Search for the cell housing the specified text and yield its [x, y] center coordinate. 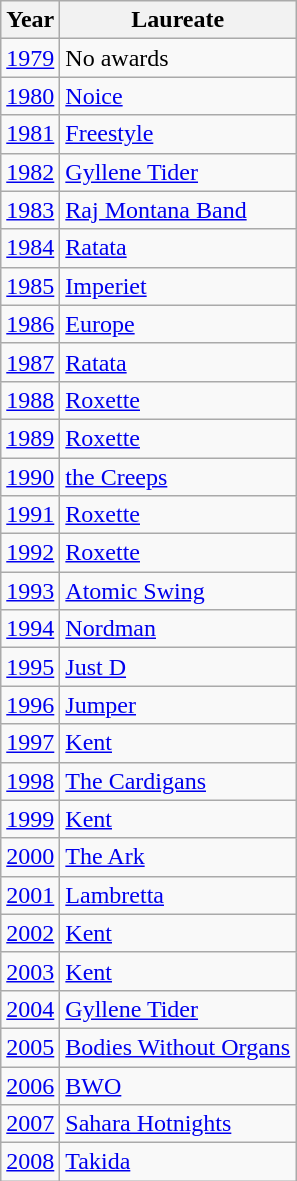
1996 [30, 705]
2004 [30, 1009]
1999 [30, 819]
2001 [30, 895]
2007 [30, 1124]
2006 [30, 1085]
The Cardigans [178, 781]
2002 [30, 933]
1992 [30, 553]
Takida [178, 1162]
Jumper [178, 705]
Atomic Swing [178, 591]
1986 [30, 324]
1981 [30, 134]
1994 [30, 629]
2003 [30, 971]
BWO [178, 1085]
2005 [30, 1047]
No awards [178, 58]
1993 [30, 591]
1990 [30, 477]
the Creeps [178, 477]
1991 [30, 515]
Imperiet [178, 286]
Year [30, 20]
The Ark [178, 857]
Bodies Without Organs [178, 1047]
1987 [30, 362]
1998 [30, 781]
2000 [30, 857]
1985 [30, 286]
1988 [30, 400]
Raj Montana Band [178, 210]
Noice [178, 96]
1989 [30, 438]
Freestyle [178, 134]
1980 [30, 96]
1984 [30, 248]
Europe [178, 324]
Nordman [178, 629]
Lambretta [178, 895]
1983 [30, 210]
Sahara Hotnights [178, 1124]
2008 [30, 1162]
Just D [178, 667]
Laureate [178, 20]
1997 [30, 743]
1982 [30, 172]
1979 [30, 58]
1995 [30, 667]
